Output the (x, y) coordinate of the center of the cell containing the given text.  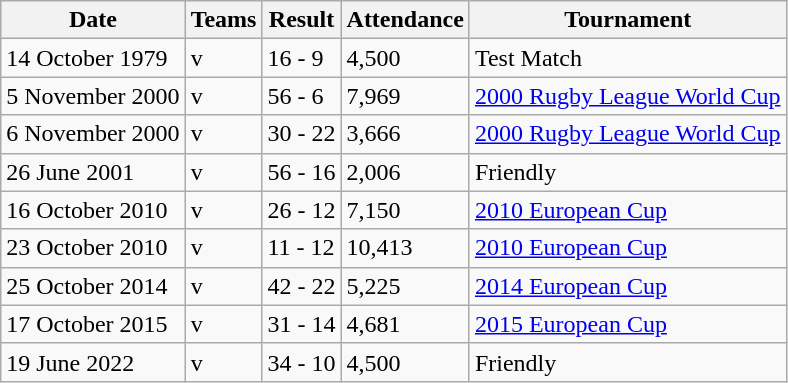
3,666 (405, 134)
16 October 2010 (93, 210)
34 - 10 (302, 362)
5,225 (405, 286)
25 October 2014 (93, 286)
2,006 (405, 172)
17 October 2015 (93, 324)
5 November 2000 (93, 96)
2015 European Cup (628, 324)
Tournament (628, 20)
26 - 12 (302, 210)
14 October 1979 (93, 58)
7,969 (405, 96)
31 - 14 (302, 324)
30 - 22 (302, 134)
2014 European Cup (628, 286)
10,413 (405, 248)
Teams (224, 20)
6 November 2000 (93, 134)
Date (93, 20)
56 - 6 (302, 96)
26 June 2001 (93, 172)
19 June 2022 (93, 362)
23 October 2010 (93, 248)
11 - 12 (302, 248)
16 - 9 (302, 58)
Attendance (405, 20)
42 - 22 (302, 286)
4,681 (405, 324)
Test Match (628, 58)
56 - 16 (302, 172)
7,150 (405, 210)
Result (302, 20)
